Return (X, Y) of the center of cell containing provided text 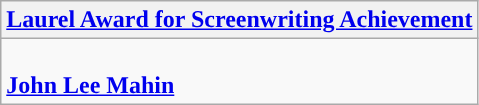
John Lee Mahin (240, 72)
Laurel Award for Screenwriting Achievement (240, 20)
